Provide the [x, y] coordinate of the cell's center where the given text is located.  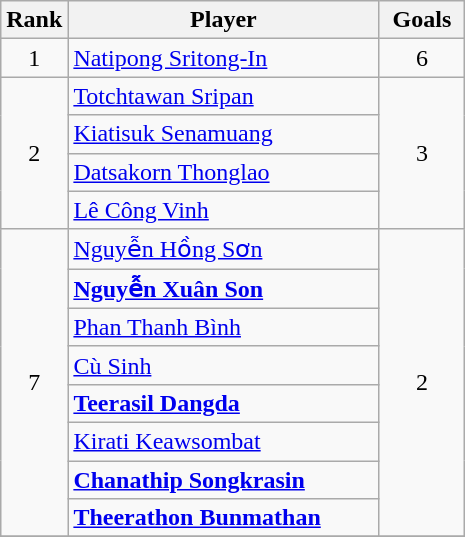
Natipong Sritong-In [224, 58]
Kiatisuk Senamuang [224, 134]
7 [34, 383]
Chanathip Songkrasin [224, 479]
Cù Sinh [224, 365]
Goals [422, 20]
1 [34, 58]
Rank [34, 20]
Theerathon Bunmathan [224, 518]
Lê Công Vinh [224, 210]
Phan Thanh Bình [224, 327]
Totchtawan Sripan [224, 96]
Datsakorn Thonglao [224, 172]
6 [422, 58]
Nguyễn Hồng Sơn [224, 249]
Player [224, 20]
3 [422, 153]
Nguyễn Xuân Son [224, 289]
Kirati Keawsombat [224, 441]
Teerasil Dangda [224, 403]
